Return (x, y) of the center of cell containing provided text 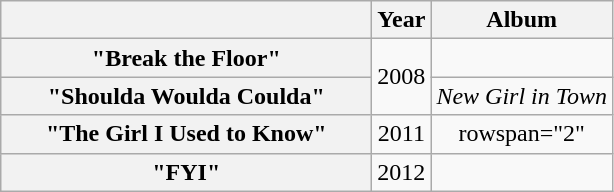
"Break the Floor" (186, 58)
Album (522, 20)
New Girl in Town (522, 96)
2012 (402, 172)
"FYI" (186, 172)
Year (402, 20)
"Shoulda Woulda Coulda" (186, 96)
2011 (402, 134)
rowspan="2" (522, 134)
"The Girl I Used to Know" (186, 134)
2008 (402, 77)
